Provide the [x, y] coordinate of the cell's center where the given text is located.  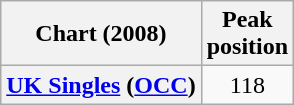
UK Singles (OCC) [101, 85]
118 [247, 85]
Chart (2008) [101, 34]
Peakposition [247, 34]
